Return the [X, Y] coordinate for the center point of the cell that contains the specified text.  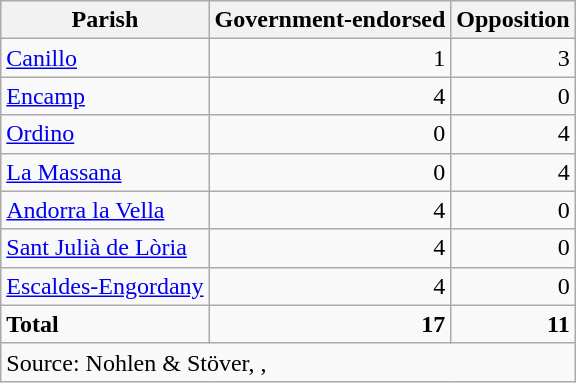
Parish [105, 20]
Total [105, 324]
Sant Julià de Lòria [105, 248]
Source: Nohlen & Stöver, , [288, 362]
1 [330, 58]
Andorra la Vella [105, 210]
La Massana [105, 172]
Encamp [105, 96]
Escaldes-Engordany [105, 286]
Government-endorsed [330, 20]
Canillo [105, 58]
11 [513, 324]
17 [330, 324]
Opposition [513, 20]
Ordino [105, 134]
3 [513, 58]
